Scan for the cell matching the given text and deliver its (x, y) coordinate at center. 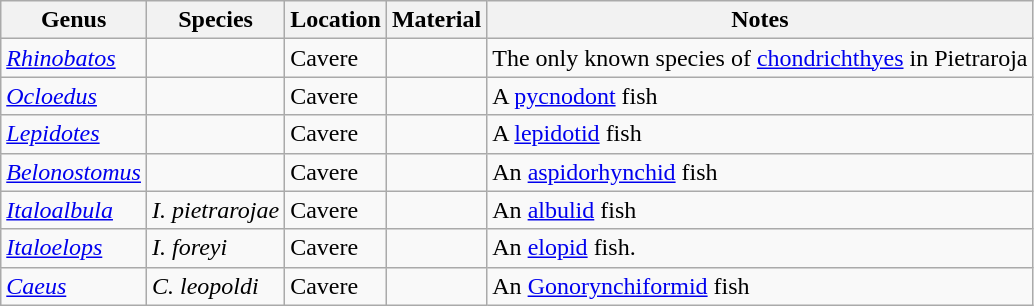
Ocloedus (74, 96)
Species (215, 20)
Belonostomus (74, 172)
Genus (74, 20)
I. foreyi (215, 248)
Rhinobatos (74, 58)
I. pietrarojae (215, 210)
An elopid fish. (760, 248)
An Gonorynchiformid fish (760, 286)
The only known species of chondrichthyes in Pietraroja (760, 58)
Lepidotes (74, 134)
C. leopoldi (215, 286)
Caeus (74, 286)
Location (336, 20)
Notes (760, 20)
Material (436, 20)
Italoalbula (74, 210)
Italoelops (74, 248)
A pycnodont fish (760, 96)
An aspidorhynchid fish (760, 172)
A lepidotid fish (760, 134)
An albulid fish (760, 210)
